Capture the cell that displays the provided text and extract its (x, y) central coordinate. 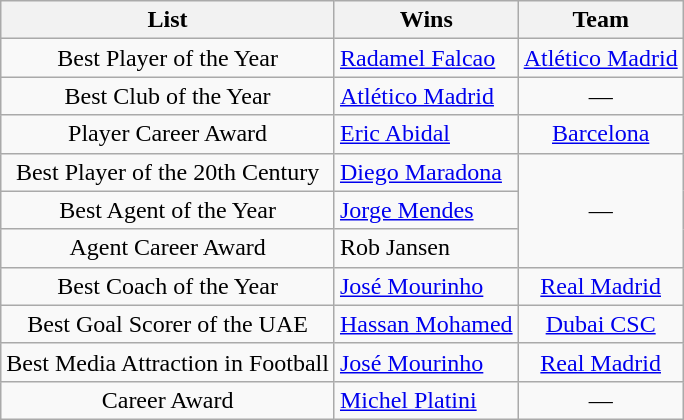
Best Coach of the Year (168, 286)
Dubai CSC (600, 324)
Agent Career Award (168, 248)
Best Player of the Year (168, 58)
Career Award (168, 400)
List (168, 20)
Radamel Falcao (426, 58)
Michel Platini (426, 400)
Rob Jansen (426, 248)
Player Career Award (168, 134)
Hassan Mohamed (426, 324)
Diego Maradona (426, 172)
Best Agent of the Year (168, 210)
Best Club of the Year (168, 96)
Best Media Attraction in Football (168, 362)
Barcelona (600, 134)
Jorge Mendes (426, 210)
Team (600, 20)
Eric Abidal (426, 134)
Wins (426, 20)
Best Player of the 20th Century (168, 172)
Best Goal Scorer of the UAE (168, 324)
